Extract the (x, y) coordinate from the center of the cell holding the provided text.  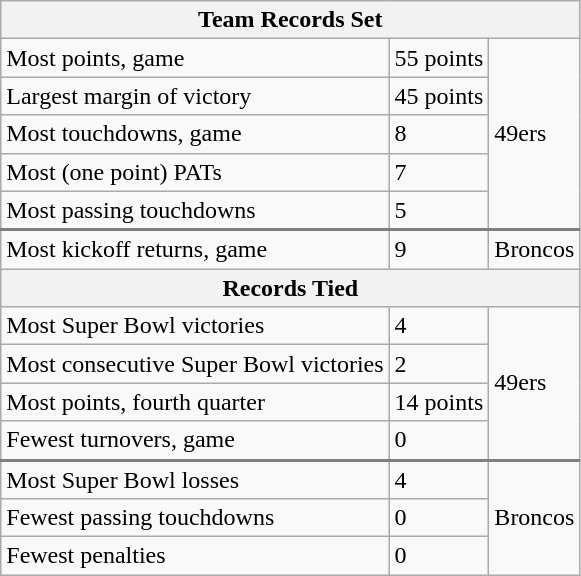
Most passing touchdowns (195, 210)
7 (439, 172)
Most (one point) PATs (195, 172)
Fewest penalties (195, 556)
Most consecutive Super Bowl victories (195, 364)
Most points, game (195, 58)
Records Tied (290, 288)
Most points, fourth quarter (195, 402)
45 points (439, 96)
Team Records Set (290, 20)
Largest margin of victory (195, 96)
55 points (439, 58)
14 points (439, 402)
9 (439, 250)
5 (439, 210)
Most Super Bowl victories (195, 326)
Most Super Bowl losses (195, 480)
2 (439, 364)
Most touchdowns, game (195, 134)
8 (439, 134)
Most kickoff returns, game (195, 250)
Fewest passing touchdowns (195, 518)
Fewest turnovers, game (195, 440)
